Pinpoint the cell where the given text exists, returning its (x, y) midpoint coordinate. 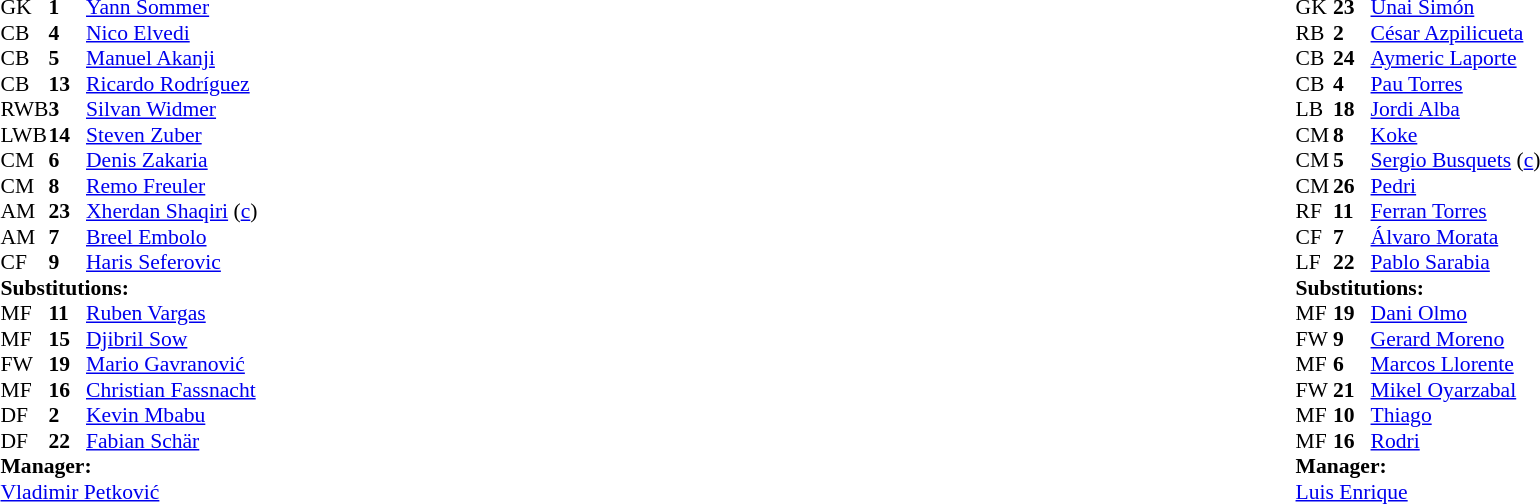
LB (1315, 109)
Haris Seferovic (172, 263)
Mario Gavranović (172, 365)
15 (67, 339)
Breel Embolo (172, 237)
Manuel Akanji (172, 59)
Steven Zuber (172, 135)
LWB (24, 135)
Nico Elvedi (172, 33)
Ruben Vargas (172, 313)
RF (1315, 211)
Denis Zakaria (172, 161)
Silvan Widmer (172, 109)
Djibril Sow (172, 339)
3 (67, 109)
23 (67, 211)
Fabian Schär (172, 441)
13 (67, 84)
RWB (24, 109)
Substitutions: (128, 288)
Xherdan Shaqiri (c) (172, 211)
18 (1352, 109)
RB (1315, 33)
Remo Freuler (172, 186)
Christian Fassnacht (172, 390)
21 (1352, 390)
LF (1315, 263)
14 (67, 135)
10 (1352, 415)
24 (1352, 59)
Ricardo Rodríguez (172, 84)
Kevin Mbabu (172, 415)
Manager: (128, 467)
26 (1352, 186)
